Identify which cell holds the provided text, then report its [x, y] central coordinate. 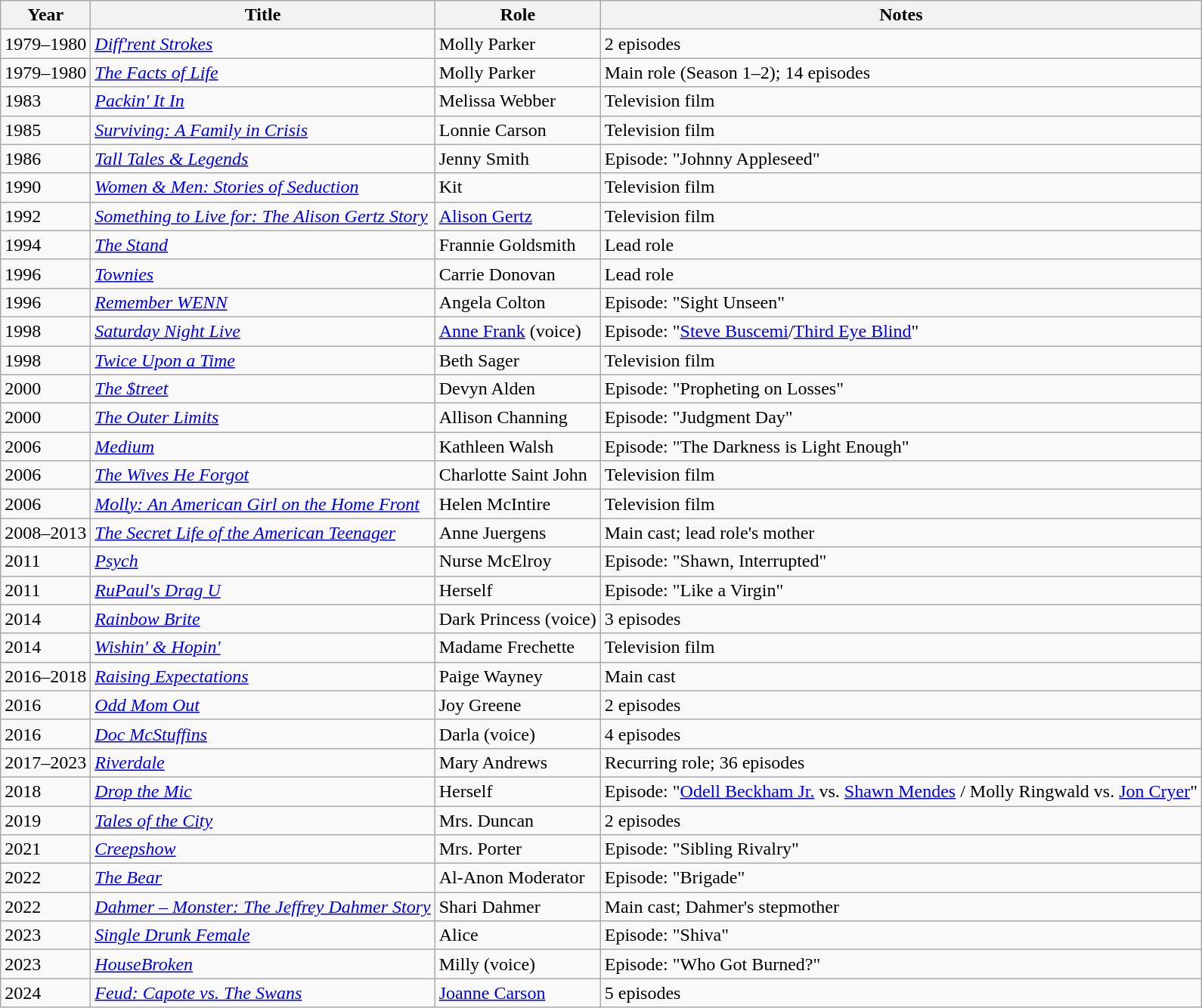
The Secret Life of the American Teenager [263, 533]
Nurse McElroy [517, 561]
Recurring role; 36 episodes [901, 762]
1994 [45, 245]
Molly: An American Girl on the Home Front [263, 504]
Alice [517, 935]
Twice Upon a Time [263, 360]
Main cast; Dahmer's stepmother [901, 907]
The Facts of Life [263, 73]
Jenny Smith [517, 159]
The Stand [263, 245]
Dark Princess (voice) [517, 619]
Carrie Donovan [517, 274]
Anne Juergens [517, 533]
Something to Live for: The Alison Gertz Story [263, 216]
Notes [901, 15]
Creepshow [263, 849]
Madame Frechette [517, 648]
5 episodes [901, 993]
Episode: "Like a Virgin" [901, 590]
Shari Dahmer [517, 907]
2018 [45, 791]
Joy Greene [517, 705]
2024 [45, 993]
Main cast; lead role's mother [901, 533]
Al-Anon Moderator [517, 878]
Charlotte Saint John [517, 475]
Odd Mom Out [263, 705]
Packin' It In [263, 101]
The Outer Limits [263, 418]
Episode: "Judgment Day" [901, 418]
Episode: "Steve Buscemi/Third Eye Blind" [901, 331]
3 episodes [901, 619]
Episode: "Brigade" [901, 878]
2016–2018 [45, 676]
Main role (Season 1–2); 14 episodes [901, 73]
Allison Channing [517, 418]
Kathleen Walsh [517, 447]
1986 [45, 159]
1992 [45, 216]
Episode: "The Darkness is Light Enough" [901, 447]
Episode: "Sight Unseen" [901, 302]
Milly (voice) [517, 964]
Anne Frank (voice) [517, 331]
Drop the Mic [263, 791]
Wishin' & Hopin' [263, 648]
Mrs. Duncan [517, 820]
Raising Expectations [263, 676]
Darla (voice) [517, 734]
Diff'rent Strokes [263, 44]
Single Drunk Female [263, 935]
1983 [45, 101]
Episode: "Shiva" [901, 935]
Devyn Alden [517, 389]
Mrs. Porter [517, 849]
The Bear [263, 878]
RuPaul's Drag U [263, 590]
Episode: "Propheting on Losses" [901, 389]
Episode: "Johnny Appleseed" [901, 159]
2008–2013 [45, 533]
Riverdale [263, 762]
Women & Men: Stories of Seduction [263, 187]
Alison Gertz [517, 216]
Episode: "Shawn, Interrupted" [901, 561]
Main cast [901, 676]
Dahmer – Monster: The Jeffrey Dahmer Story [263, 907]
Role [517, 15]
Lonnie Carson [517, 130]
Paige Wayney [517, 676]
Melissa Webber [517, 101]
Surviving: A Family in Crisis [263, 130]
Joanne Carson [517, 993]
Townies [263, 274]
HouseBroken [263, 964]
1990 [45, 187]
The $treet [263, 389]
1985 [45, 130]
Helen McIntire [517, 504]
Rainbow Brite [263, 619]
Year [45, 15]
Episode: "Who Got Burned?" [901, 964]
Episode: "Sibling Rivalry" [901, 849]
Mary Andrews [517, 762]
Doc McStuffins [263, 734]
Episode: "Odell Beckham Jr. vs. Shawn Mendes / Molly Ringwald vs. Jon Cryer" [901, 791]
Angela Colton [517, 302]
Feud: Capote vs. The Swans [263, 993]
2021 [45, 849]
Tall Tales & Legends [263, 159]
Beth Sager [517, 360]
Psych [263, 561]
2019 [45, 820]
The Wives He Forgot [263, 475]
Remember WENN [263, 302]
Kit [517, 187]
Title [263, 15]
2017–2023 [45, 762]
4 episodes [901, 734]
Tales of the City [263, 820]
Medium [263, 447]
Frannie Goldsmith [517, 245]
Saturday Night Live [263, 331]
